Return [X, Y] of the center of cell containing provided text 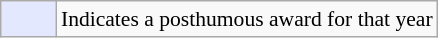
Indicates a posthumous award for that year [247, 19]
